For the text-containing cell, return its midpoint in [x, y] coordinate format. 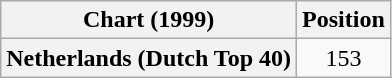
Chart (1999) [149, 20]
Position [344, 20]
153 [344, 58]
Netherlands (Dutch Top 40) [149, 58]
